Determine the (x, y) coordinate at the center of the cell enclosing the given text.  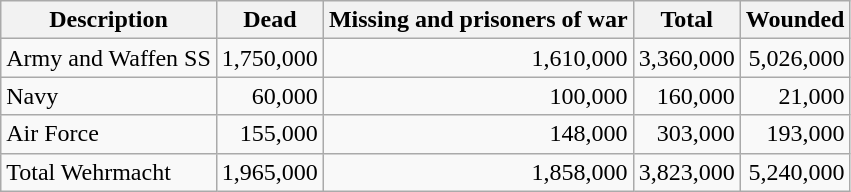
303,000 (686, 134)
3,823,000 (686, 172)
3,360,000 (686, 58)
Air Force (109, 134)
148,000 (478, 134)
Navy (109, 96)
1,750,000 (270, 58)
1,858,000 (478, 172)
160,000 (686, 96)
60,000 (270, 96)
193,000 (795, 134)
5,240,000 (795, 172)
155,000 (270, 134)
21,000 (795, 96)
5,026,000 (795, 58)
1,610,000 (478, 58)
1,965,000 (270, 172)
Dead (270, 20)
Army and Waffen SS (109, 58)
Missing and prisoners of war (478, 20)
100,000 (478, 96)
Description (109, 20)
Wounded (795, 20)
Total (686, 20)
Total Wehrmacht (109, 172)
